Provide the (X, Y) coordinate of the cell's center where the given text is located.  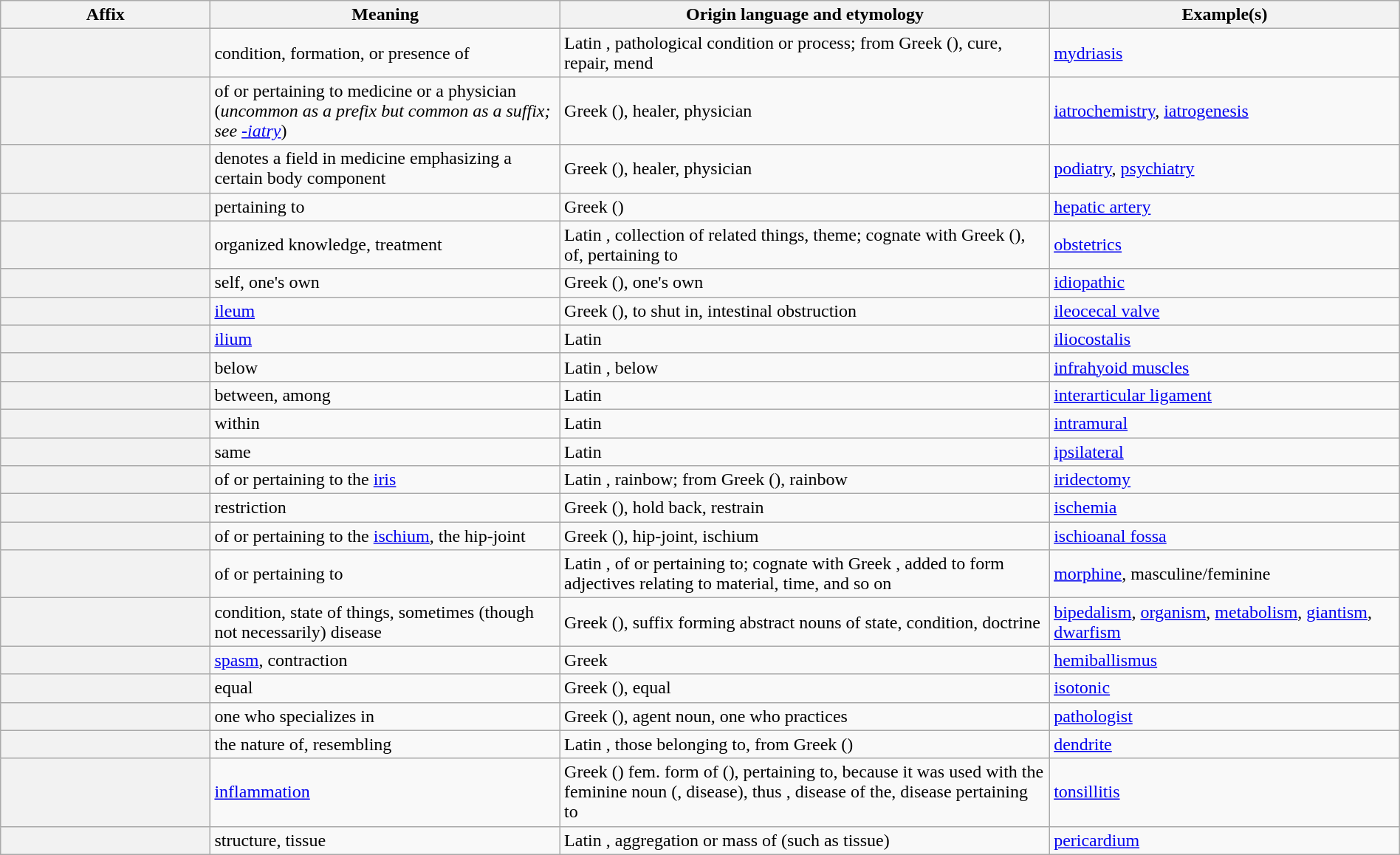
of or pertaining to the iris (385, 480)
ischemia (1225, 508)
Greek (), hip-joint, ischium (805, 536)
inflammation (385, 792)
spasm, contraction (385, 660)
iridectomy (1225, 480)
Latin , collection of related things, theme; cognate with Greek (), of, pertaining to (805, 245)
Latin , below (805, 367)
Greek (), one's own (805, 283)
isotonic (1225, 688)
ischioanal fossa (1225, 536)
Latin , pathological condition or process; from Greek (), cure, repair, mend (805, 53)
iliocostalis (1225, 339)
iatrochemistry, iatrogenesis (1225, 111)
hepatic artery (1225, 207)
ileum (385, 311)
same (385, 451)
infrahyoid muscles (1225, 367)
condition, formation, or presence of (385, 53)
Latin , rainbow; from Greek (), rainbow (805, 480)
tonsillitis (1225, 792)
the nature of, resembling (385, 744)
Greek () fem. form of (), pertaining to, because it was used with the feminine noun (, disease), thus , disease of the, disease pertaining to (805, 792)
pathologist (1225, 716)
Origin language and etymology (805, 15)
podiatry, psychiatry (1225, 168)
below (385, 367)
Greek (), agent noun, one who practices (805, 716)
bipedalism, organism, metabolism, giantism, dwarfism (1225, 622)
Latin , those belonging to, from Greek () (805, 744)
Greek (), suffix forming abstract nouns of state, condition, doctrine (805, 622)
pertaining to (385, 207)
idiopathic (1225, 283)
within (385, 423)
organized knowledge, treatment (385, 245)
structure, tissue (385, 840)
between, among (385, 395)
Latin , of or pertaining to; cognate with Greek , added to form adjectives relating to material, time, and so on (805, 574)
condition, state of things, sometimes (though not necessarily) disease (385, 622)
Affix (106, 15)
of or pertaining to the ischium, the hip-joint (385, 536)
of or pertaining to (385, 574)
hemiballismus (1225, 660)
Latin , aggregation or mass of (such as tissue) (805, 840)
Meaning (385, 15)
dendrite (1225, 744)
pericardium (1225, 840)
Greek (), equal (805, 688)
morphine, masculine/feminine (1225, 574)
ipsilateral (1225, 451)
restriction (385, 508)
intramural (1225, 423)
obstetrics (1225, 245)
Greek (), hold back, restrain (805, 508)
self, one's own (385, 283)
denotes a field in medicine emphasizing a certain body component (385, 168)
Greek (), to shut in, intestinal obstruction (805, 311)
of or pertaining to medicine or a physician (uncommon as a prefix but common as a suffix; see -iatry) (385, 111)
Greek (805, 660)
one who specializes in (385, 716)
ileocecal valve (1225, 311)
mydriasis (1225, 53)
Greek () (805, 207)
ilium (385, 339)
Example(s) (1225, 15)
interarticular ligament (1225, 395)
equal (385, 688)
